Return the [X, Y] coordinate for the center point of the cell that contains the specified text.  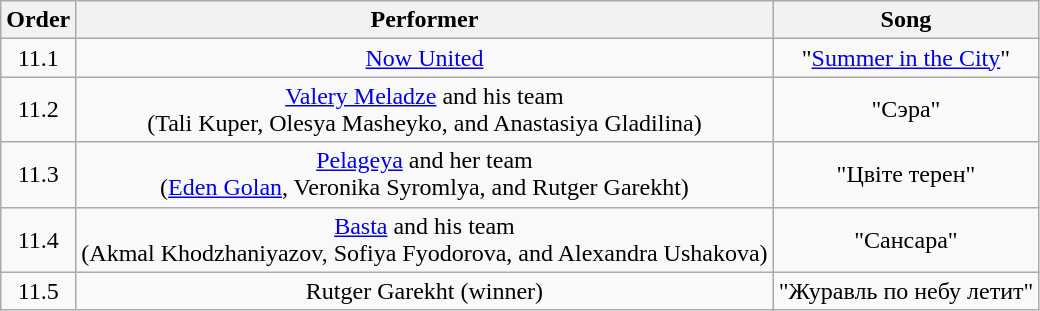
11.1 [38, 58]
Pelageya and her team (Eden Golan, Veronika Syromlya, and Rutger Garekht) [424, 174]
Basta and his team (Akmal Khodzhaniyazov, Sofiya Fyodorova, and Alexandra Ushakova) [424, 240]
"Summer in the City" [906, 58]
"Журавль по небу летит" [906, 291]
"Сансара" [906, 240]
11.2 [38, 110]
11.4 [38, 240]
"Цвiте терен" [906, 174]
Rutger Garekht (winner) [424, 291]
Order [38, 20]
"Сэра" [906, 110]
Valery Meladze and his team (Tali Kuper, Olesya Masheyko, and Anastasiya Gladilina) [424, 110]
11.5 [38, 291]
Performer [424, 20]
Song [906, 20]
11.3 [38, 174]
Now United [424, 58]
